Locate the cell with the specified text and output its (x, y) center coordinate. 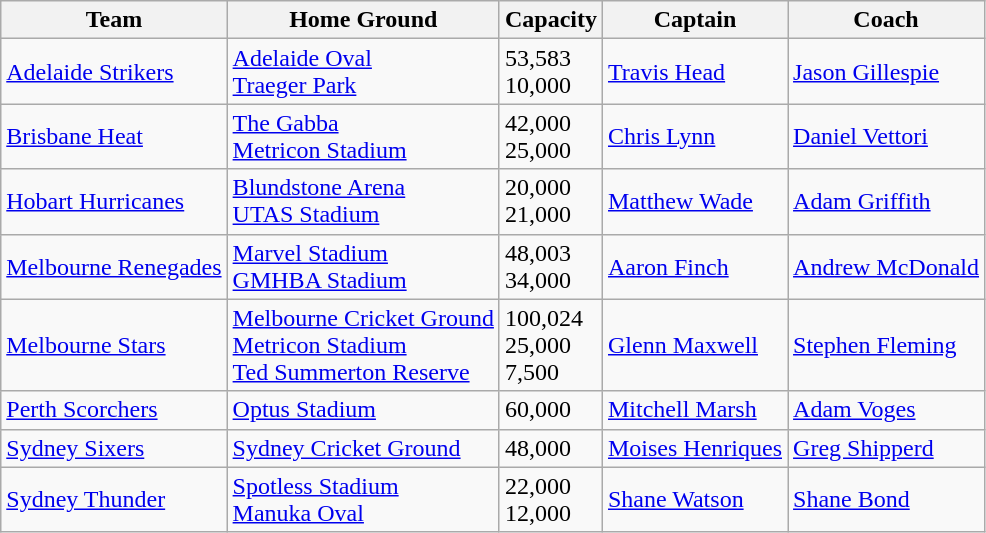
Stephen Fleming (886, 345)
100,02425,0007,500 (550, 345)
The GabbaMetricon Stadium (363, 136)
Matthew Wade (694, 202)
48,00334,000 (550, 266)
20,00021,000 (550, 202)
Brisbane Heat (114, 136)
Greg Shipperd (886, 448)
Captain (694, 20)
Perth Scorchers (114, 410)
Melbourne Stars (114, 345)
Sydney Thunder (114, 500)
Shane Watson (694, 500)
Adelaide Strikers (114, 72)
Hobart Hurricanes (114, 202)
42,00025,000 (550, 136)
Travis Head (694, 72)
Capacity (550, 20)
Blundstone ArenaUTAS Stadium (363, 202)
Melbourne Cricket GroundMetricon StadiumTed Summerton Reserve (363, 345)
22,00012,000 (550, 500)
Coach (886, 20)
Spotless StadiumManuka Oval (363, 500)
53,58310,000 (550, 72)
Adam Voges (886, 410)
Daniel Vettori (886, 136)
Moises Henriques (694, 448)
Marvel StadiumGMHBA Stadium (363, 266)
Chris Lynn (694, 136)
Optus Stadium (363, 410)
Melbourne Renegades (114, 266)
Sydney Sixers (114, 448)
Aaron Finch (694, 266)
Jason Gillespie (886, 72)
Glenn Maxwell (694, 345)
Home Ground (363, 20)
Shane Bond (886, 500)
Adam Griffith (886, 202)
Mitchell Marsh (694, 410)
48,000 (550, 448)
Andrew McDonald (886, 266)
60,000 (550, 410)
Sydney Cricket Ground (363, 448)
Adelaide OvalTraeger Park (363, 72)
Team (114, 20)
